Capture the cell that displays the provided text and extract its (X, Y) central coordinate. 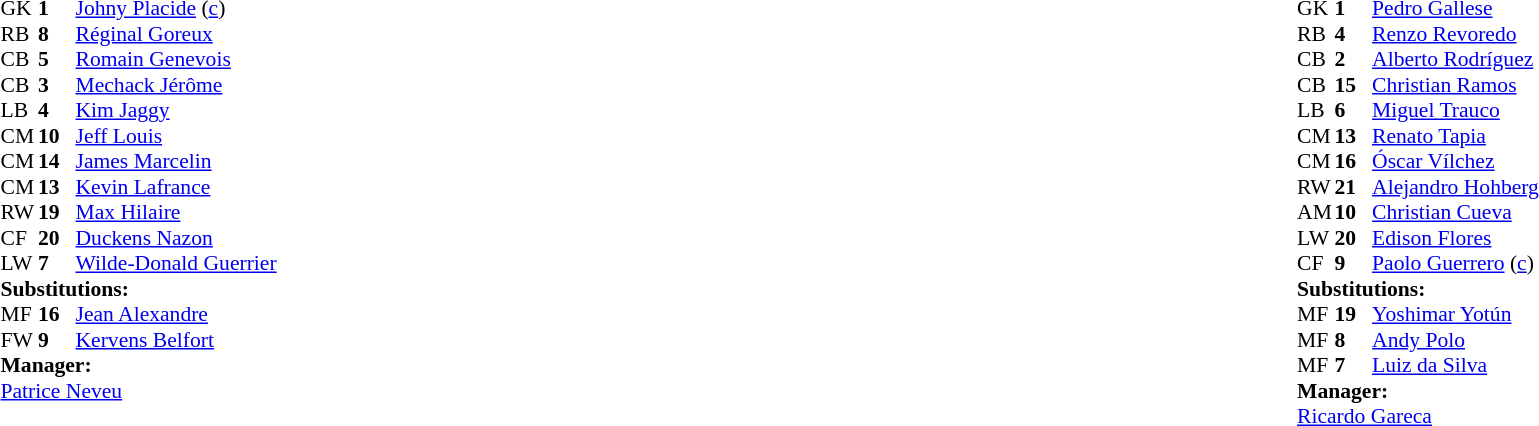
FW (19, 340)
Patrice Neveu (138, 391)
21 (1354, 187)
Alejandro Hohberg (1456, 187)
2 (1354, 59)
Yoshimar Yotún (1456, 315)
Christian Ramos (1456, 85)
Kevin Lafrance (176, 187)
Kervens Belfort (176, 340)
14 (57, 161)
James Marcelin (176, 161)
5 (57, 59)
Edison Flores (1456, 238)
Mechack Jérôme (176, 85)
Renzo Revoredo (1456, 34)
Duckens Nazon (176, 238)
Renato Tapia (1456, 136)
3 (57, 85)
Miguel Trauco (1456, 111)
Luiz da Silva (1456, 365)
Paolo Guerrero (c) (1456, 263)
Andy Polo (1456, 340)
Alberto Rodríguez (1456, 59)
Romain Genevois (176, 59)
Max Hilaire (176, 213)
Jeff Louis (176, 136)
Jean Alexandre (176, 315)
Christian Cueva (1456, 213)
6 (1354, 111)
Kim Jaggy (176, 111)
Wilde-Donald Guerrier (176, 263)
Réginal Goreux (176, 34)
15 (1354, 85)
Óscar Vílchez (1456, 161)
AM (1316, 213)
